Pinpoint the cell where the given text exists, returning its (X, Y) midpoint coordinate. 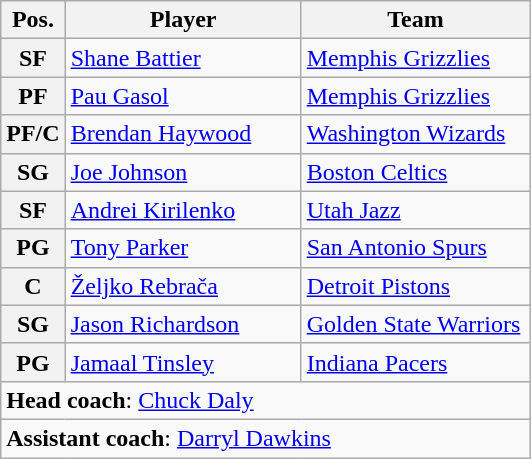
Head coach: Chuck Daly (266, 400)
C (33, 286)
Utah Jazz (416, 210)
Player (183, 20)
Shane Battier (183, 58)
Indiana Pacers (416, 362)
Golden State Warriors (416, 324)
Brendan Haywood (183, 134)
PF (33, 96)
Boston Celtics (416, 172)
Washington Wizards (416, 134)
PF/C (33, 134)
Pau Gasol (183, 96)
Andrei Kirilenko (183, 210)
Željko Rebrača (183, 286)
San Antonio Spurs (416, 248)
Assistant coach: Darryl Dawkins (266, 438)
Tony Parker (183, 248)
Joe Johnson (183, 172)
Jason Richardson (183, 324)
Detroit Pistons (416, 286)
Team (416, 20)
Jamaal Tinsley (183, 362)
Pos. (33, 20)
